Pinpoint the cell where the given text exists, returning its [X, Y] midpoint coordinate. 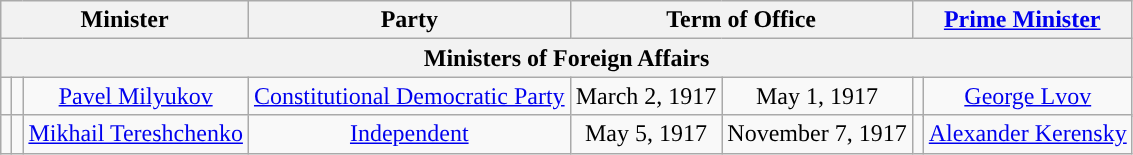
May 1, 1917 [817, 96]
Ministers of Foreign Affairs [566, 58]
Mikhail Tereshchenko [136, 134]
Independent [409, 134]
Term of Office [741, 20]
Minister [125, 20]
May 5, 1917 [646, 134]
March 2, 1917 [646, 96]
Constitutional Democratic Party [409, 96]
Alexander Kerensky [1028, 134]
November 7, 1917 [817, 134]
Party [409, 20]
Prime Minister [1022, 20]
Pavel Milyukov [136, 96]
George Lvov [1028, 96]
